Return [X, Y] of the center of cell containing provided text 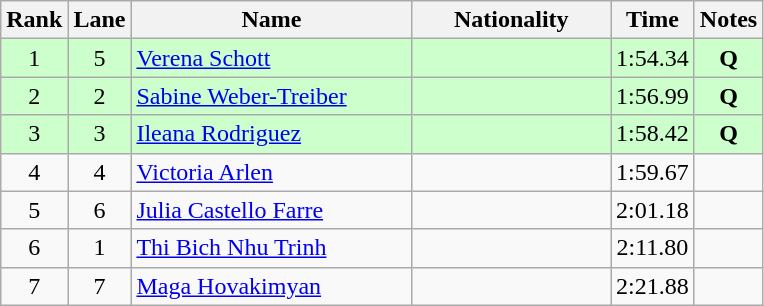
Verena Schott [272, 58]
Sabine Weber-Treiber [272, 96]
2:01.18 [653, 210]
1:58.42 [653, 134]
1:59.67 [653, 172]
Name [272, 20]
Nationality [512, 20]
1:56.99 [653, 96]
Time [653, 20]
Lane [100, 20]
2:21.88 [653, 286]
Victoria Arlen [272, 172]
Julia Castello Farre [272, 210]
2:11.80 [653, 248]
Ileana Rodriguez [272, 134]
Rank [34, 20]
1:54.34 [653, 58]
Maga Hovakimyan [272, 286]
Thi Bich Nhu Trinh [272, 248]
Notes [728, 20]
